Determine the (X, Y) coordinate at the center of the cell enclosing the given text.  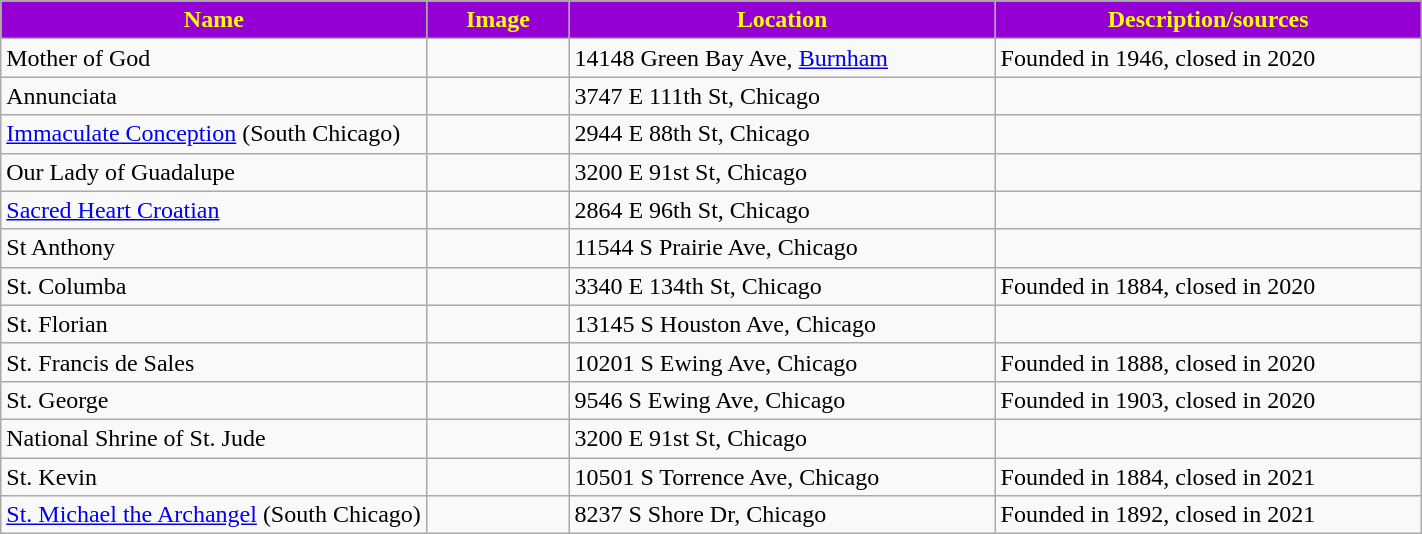
Immaculate Conception (South Chicago) (214, 134)
2864 E 96th St, Chicago (782, 210)
Image (498, 20)
National Shrine of St. Jude (214, 438)
Founded in 1884, closed in 2020 (1208, 286)
10501 S Torrence Ave, Chicago (782, 477)
11544 S Prairie Ave, Chicago (782, 248)
St. Florian (214, 324)
Founded in 1903, closed in 2020 (1208, 400)
10201 S Ewing Ave, Chicago (782, 362)
Founded in 1892, closed in 2021 (1208, 515)
St. Columba (214, 286)
Name (214, 20)
Founded in 1884, closed in 2021 (1208, 477)
3747 E 111th St, Chicago (782, 96)
8237 S Shore Dr, Chicago (782, 515)
14148 Green Bay Ave, Burnham (782, 58)
13145 S Houston Ave, Chicago (782, 324)
St. George (214, 400)
9546 S Ewing Ave, Chicago (782, 400)
St Anthony (214, 248)
St. Michael the Archangel (South Chicago) (214, 515)
Founded in 1888, closed in 2020 (1208, 362)
St. Kevin (214, 477)
Founded in 1946, closed in 2020 (1208, 58)
Our Lady of Guadalupe (214, 172)
Location (782, 20)
2944 E 88th St, Chicago (782, 134)
St. Francis de Sales (214, 362)
Description/sources (1208, 20)
Sacred Heart Croatian (214, 210)
3340 E 134th St, Chicago (782, 286)
Mother of God (214, 58)
Annunciata (214, 96)
